Provide the [X, Y] coordinate of the cell's center where the given text is located.  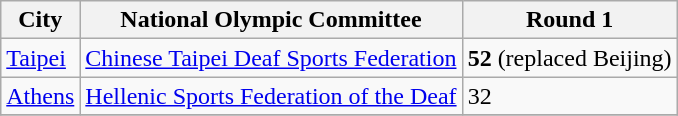
National Olympic Committee [271, 20]
Taipei [40, 58]
Round 1 [570, 20]
Chinese Taipei Deaf Sports Federation [271, 58]
Hellenic Sports Federation of the Deaf [271, 96]
City [40, 20]
52 (replaced Beijing) [570, 58]
Athens [40, 96]
32 [570, 96]
